Find where the given text appears and provide that cell's center as (X, Y) coordinate. 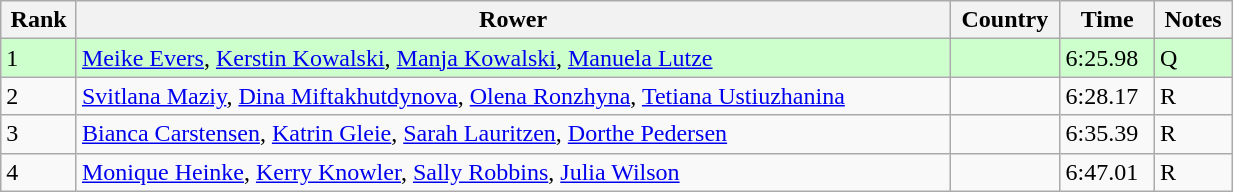
6:25.98 (1107, 58)
Rower (512, 20)
Q (1192, 58)
4 (39, 172)
1 (39, 58)
2 (39, 96)
Time (1107, 20)
Country (1005, 20)
6:47.01 (1107, 172)
Meike Evers, Kerstin Kowalski, Manja Kowalski, Manuela Lutze (512, 58)
3 (39, 134)
6:35.39 (1107, 134)
Bianca Carstensen, Katrin Gleie, Sarah Lauritzen, Dorthe Pedersen (512, 134)
Svitlana Maziy, Dina Miftakhutdynova, Olena Ronzhyna, Tetiana Ustiuzhanina (512, 96)
Rank (39, 20)
Notes (1192, 20)
6:28.17 (1107, 96)
Monique Heinke, Kerry Knowler, Sally Robbins, Julia Wilson (512, 172)
